Return (x, y) of the center of cell containing provided text 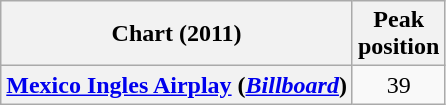
39 (398, 85)
Peakposition (398, 34)
Mexico Ingles Airplay (Billboard) (177, 85)
Chart (2011) (177, 34)
